Output the [X, Y] coordinate of the center of the cell containing the given text.  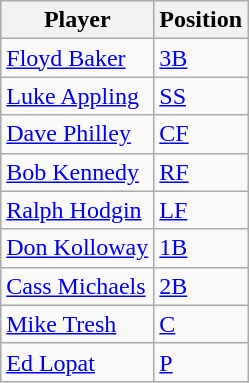
Mike Tresh [78, 324]
Luke Appling [78, 96]
P [201, 362]
Player [78, 20]
SS [201, 96]
CF [201, 134]
3B [201, 58]
Position [201, 20]
C [201, 324]
Ralph Hodgin [78, 210]
Bob Kennedy [78, 172]
Cass Michaels [78, 286]
Ed Lopat [78, 362]
RF [201, 172]
Don Kolloway [78, 248]
Floyd Baker [78, 58]
LF [201, 210]
2B [201, 286]
Dave Philley [78, 134]
1B [201, 248]
